Return (x, y) of the center of cell containing provided text 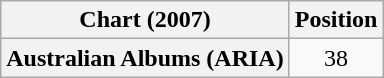
38 (336, 58)
Position (336, 20)
Chart (2007) (145, 20)
Australian Albums (ARIA) (145, 58)
